From the cell containing the given text, extract its center point as [x, y] coordinate. 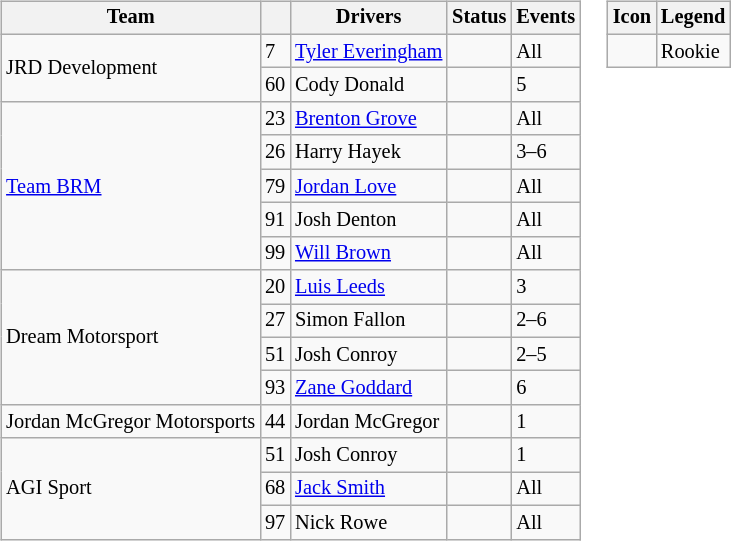
93 [275, 388]
2–6 [546, 321]
Jordan McGregor [368, 422]
Jordan McGregor Motorsports [130, 422]
44 [275, 422]
2–5 [546, 354]
Team [130, 18]
68 [275, 489]
20 [275, 287]
Legend [693, 18]
79 [275, 186]
3–6 [546, 152]
JRD Development [130, 68]
Cody Donald [368, 85]
Harry Hayek [368, 152]
Simon Fallon [368, 321]
Luis Leeds [368, 287]
3 [546, 287]
Icon [632, 18]
Team BRM [130, 186]
Josh Denton [368, 220]
Jordan Love [368, 186]
99 [275, 253]
AGI Sport [130, 488]
Events [546, 18]
5 [546, 85]
23 [275, 119]
97 [275, 522]
Brenton Grove [368, 119]
Zane Goddard [368, 388]
Status [479, 18]
Will Brown [368, 253]
7 [275, 51]
60 [275, 85]
6 [546, 388]
91 [275, 220]
27 [275, 321]
Dream Motorsport [130, 338]
Nick Rowe [368, 522]
Drivers [368, 18]
Tyler Everingham [368, 51]
Rookie [693, 51]
26 [275, 152]
Jack Smith [368, 489]
